Locate the cell with the specified text and output its [X, Y] center coordinate. 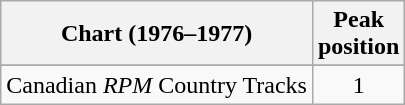
Chart (1976–1977) [157, 34]
Canadian RPM Country Tracks [157, 85]
1 [358, 85]
Peakposition [358, 34]
